Extract the (X, Y) coordinate from the center of the cell holding the provided text.  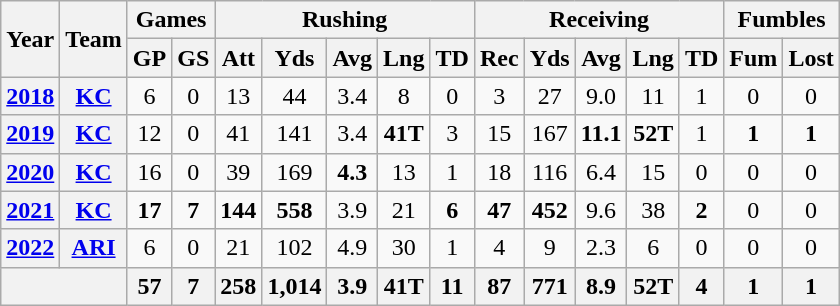
Games (170, 20)
16 (149, 172)
169 (294, 172)
9.6 (601, 210)
Lost (811, 58)
Year (30, 39)
44 (294, 96)
Rushing (345, 20)
2022 (30, 248)
12 (149, 134)
GP (149, 58)
4.3 (352, 172)
11.1 (601, 134)
452 (550, 210)
38 (653, 210)
57 (149, 286)
9 (550, 248)
2018 (30, 96)
2020 (30, 172)
47 (499, 210)
2.3 (601, 248)
GS (194, 58)
2021 (30, 210)
Team (94, 39)
771 (550, 286)
102 (294, 248)
18 (499, 172)
87 (499, 286)
167 (550, 134)
6.4 (601, 172)
141 (294, 134)
1,014 (294, 286)
Rec (499, 58)
30 (404, 248)
Fumbles (782, 20)
116 (550, 172)
27 (550, 96)
144 (238, 210)
41 (238, 134)
ARI (94, 248)
9.0 (601, 96)
17 (149, 210)
Att (238, 58)
2019 (30, 134)
258 (238, 286)
8 (404, 96)
4.9 (352, 248)
Receiving (598, 20)
39 (238, 172)
2 (701, 210)
8.9 (601, 286)
558 (294, 210)
Fum (754, 58)
